Locate the cell with the specified text and output its (X, Y) center coordinate. 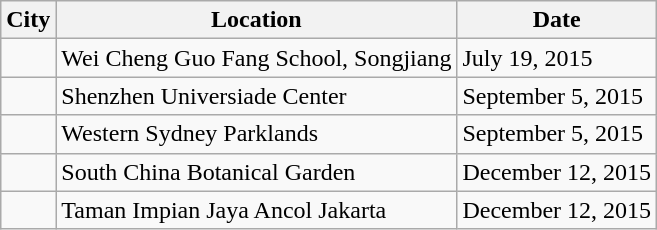
Taman Impian Jaya Ancol Jakarta (256, 210)
Western Sydney Parklands (256, 134)
Shenzhen Universiade Center (256, 96)
July 19, 2015 (557, 58)
South China Botanical Garden (256, 172)
City (28, 20)
Location (256, 20)
Wei Cheng Guo Fang School, Songjiang (256, 58)
Date (557, 20)
